Pinpoint the cell where the given text exists, returning its [X, Y] midpoint coordinate. 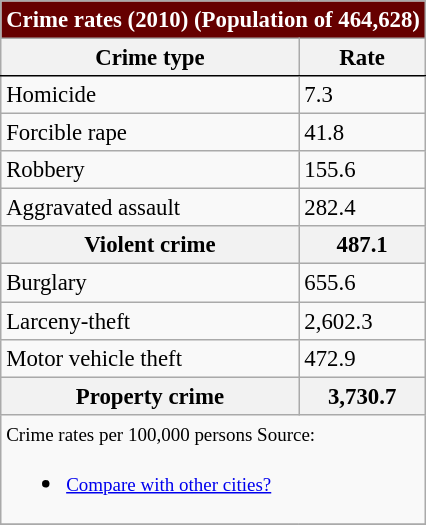
Aggravated assault [150, 208]
Crime rates (2010) (Population of 464,628) [213, 20]
Rate [362, 57]
Burglary [150, 283]
Property crime [150, 396]
2,602.3 [362, 321]
Robbery [150, 170]
487.1 [362, 245]
282.4 [362, 208]
472.9 [362, 358]
41.8 [362, 133]
3,730.7 [362, 396]
Crime rates per 100,000 persons Source: Compare with other cities? [213, 469]
Crime type [150, 57]
Homicide [150, 95]
Forcible rape [150, 133]
655.6 [362, 283]
7.3 [362, 95]
155.6 [362, 170]
Larceny-theft [150, 321]
Violent crime [150, 245]
Motor vehicle theft [150, 358]
